From the cell containing the given text, extract its center point as (X, Y) coordinate. 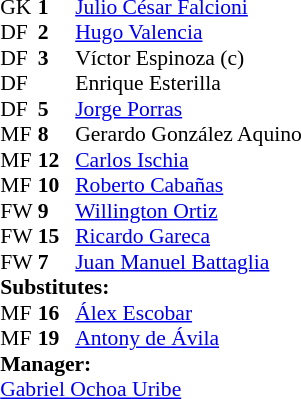
15 (57, 237)
7 (57, 262)
5 (57, 109)
8 (57, 135)
10 (57, 185)
12 (57, 160)
3 (57, 58)
9 (57, 211)
16 (57, 313)
19 (57, 339)
2 (57, 33)
